Scan for the cell matching the given text and deliver its [X, Y] coordinate at center. 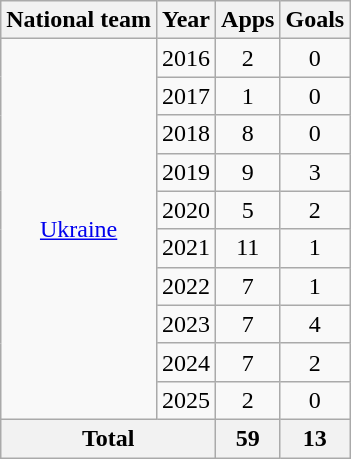
59 [248, 438]
2017 [186, 96]
2021 [186, 248]
13 [315, 438]
Year [186, 20]
11 [248, 248]
Ukraine [79, 230]
Total [108, 438]
2016 [186, 58]
5 [248, 210]
Apps [248, 20]
8 [248, 134]
Goals [315, 20]
National team [79, 20]
4 [315, 324]
2023 [186, 324]
2024 [186, 362]
3 [315, 172]
2019 [186, 172]
2018 [186, 134]
2022 [186, 286]
2025 [186, 400]
2020 [186, 210]
9 [248, 172]
